Output the (x, y) coordinate of the center of the cell containing the given text.  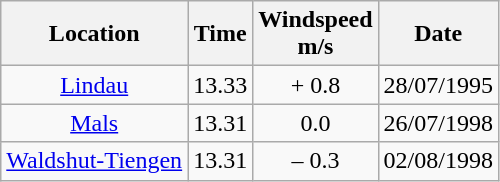
Location (94, 34)
26/07/1998 (438, 123)
28/07/1995 (438, 85)
Windspeedm/s (316, 34)
Time (220, 34)
Waldshut-Tiengen (94, 161)
13.33 (220, 85)
Date (438, 34)
– 0.3 (316, 161)
02/08/1998 (438, 161)
Lindau (94, 85)
+ 0.8 (316, 85)
0.0 (316, 123)
Mals (94, 123)
